Determine the [x, y] coordinate at the center of the cell enclosing the given text.  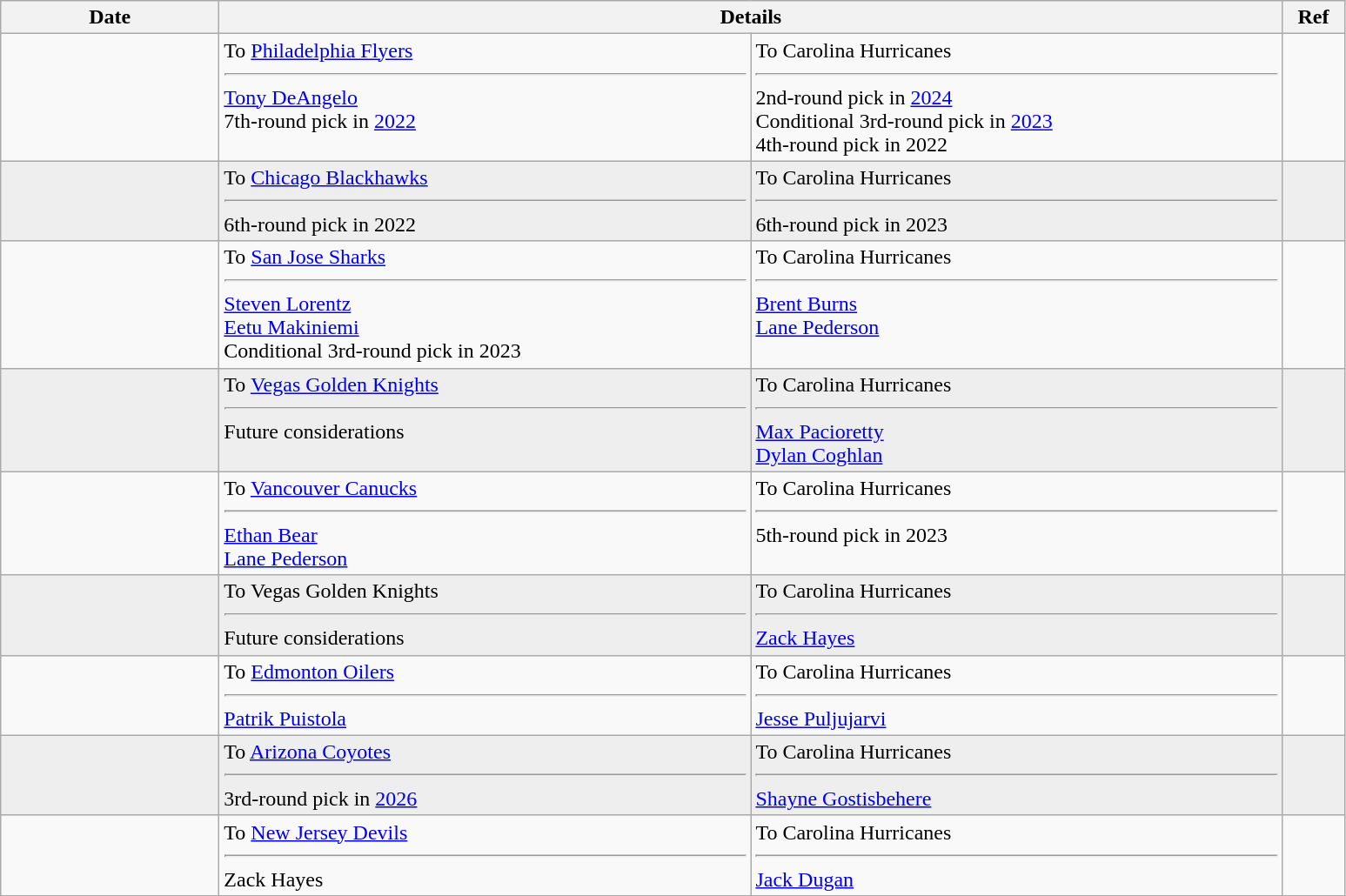
To Carolina HurricanesBrent BurnsLane Pederson [1016, 304]
To Carolina HurricanesMax PaciorettyDylan Coghlan [1016, 419]
To Carolina Hurricanes5th-round pick in 2023 [1016, 524]
To Carolina HurricanesJack Dugan [1016, 855]
To Edmonton OilersPatrik Puistola [485, 695]
To San Jose SharksSteven LorentzEetu MakiniemiConditional 3rd-round pick in 2023 [485, 304]
To Carolina HurricanesShayne Gostisbehere [1016, 775]
To Arizona Coyotes3rd-round pick in 2026 [485, 775]
Details [751, 17]
To Carolina HurricanesZack Hayes [1016, 615]
Date [110, 17]
To Carolina HurricanesJesse Puljujarvi [1016, 695]
To Vancouver CanucksEthan BearLane Pederson [485, 524]
Ref [1314, 17]
To Chicago Blackhawks6th-round pick in 2022 [485, 201]
To Philadelphia FlyersTony DeAngelo7th-round pick in 2022 [485, 97]
To Carolina Hurricanes6th-round pick in 2023 [1016, 201]
To Carolina Hurricanes2nd-round pick in 2024Conditional 3rd-round pick in 20234th-round pick in 2022 [1016, 97]
To New Jersey DevilsZack Hayes [485, 855]
